Scan for the cell matching the given text and deliver its [x, y] coordinate at center. 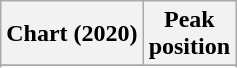
Peakposition [189, 34]
Chart (2020) [72, 34]
